Provide the [x, y] coordinate of the cell's center where the given text is located.  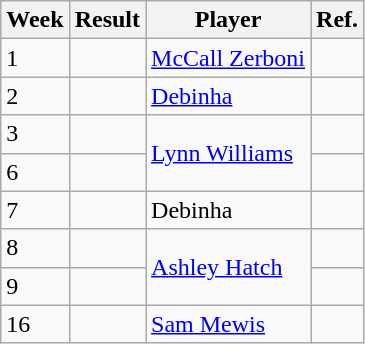
Result [107, 20]
3 [35, 134]
Sam Mewis [228, 324]
9 [35, 286]
Player [228, 20]
1 [35, 58]
Ref. [338, 20]
8 [35, 248]
Ashley Hatch [228, 267]
McCall Zerboni [228, 58]
7 [35, 210]
Week [35, 20]
16 [35, 324]
2 [35, 96]
Lynn Williams [228, 153]
6 [35, 172]
